Detect which cell encompasses the target text, then output its [X, Y] center coordinate. 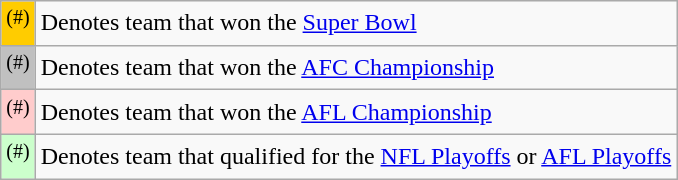
Denotes team that won the AFC Championship [356, 68]
Denotes team that won the Super Bowl [356, 24]
Denotes team that qualified for the NFL Playoffs or AFL Playoffs [356, 156]
Denotes team that won the AFL Championship [356, 112]
